Scan for the cell matching the given text and deliver its (x, y) coordinate at center. 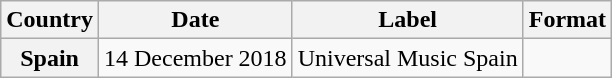
14 December 2018 (195, 58)
Label (408, 20)
Date (195, 20)
Country (50, 20)
Spain (50, 58)
Universal Music Spain (408, 58)
Format (567, 20)
